Capture the cell that displays the provided text and extract its (x, y) central coordinate. 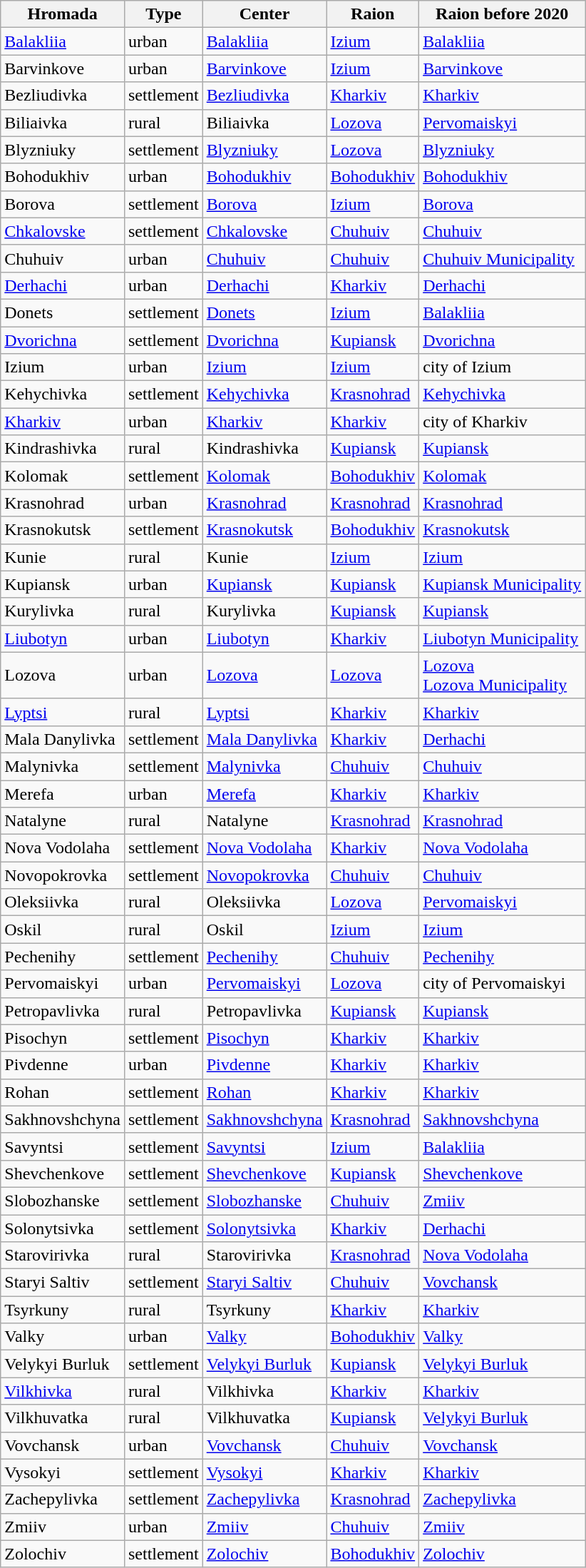
Raion before 2020 (502, 14)
city of Pervomaiskyi (502, 984)
city of Izium (502, 367)
Hromada (63, 14)
Type (163, 14)
Liubotyn Municipality (502, 638)
city of Kharkiv (502, 422)
Raion (373, 14)
Lozova Lozova Municipality (502, 675)
Chuhuiv Municipality (502, 258)
Kupiansk Municipality (502, 584)
Center (264, 14)
